Extract the [x, y] coordinate from the center of the cell holding the provided text.  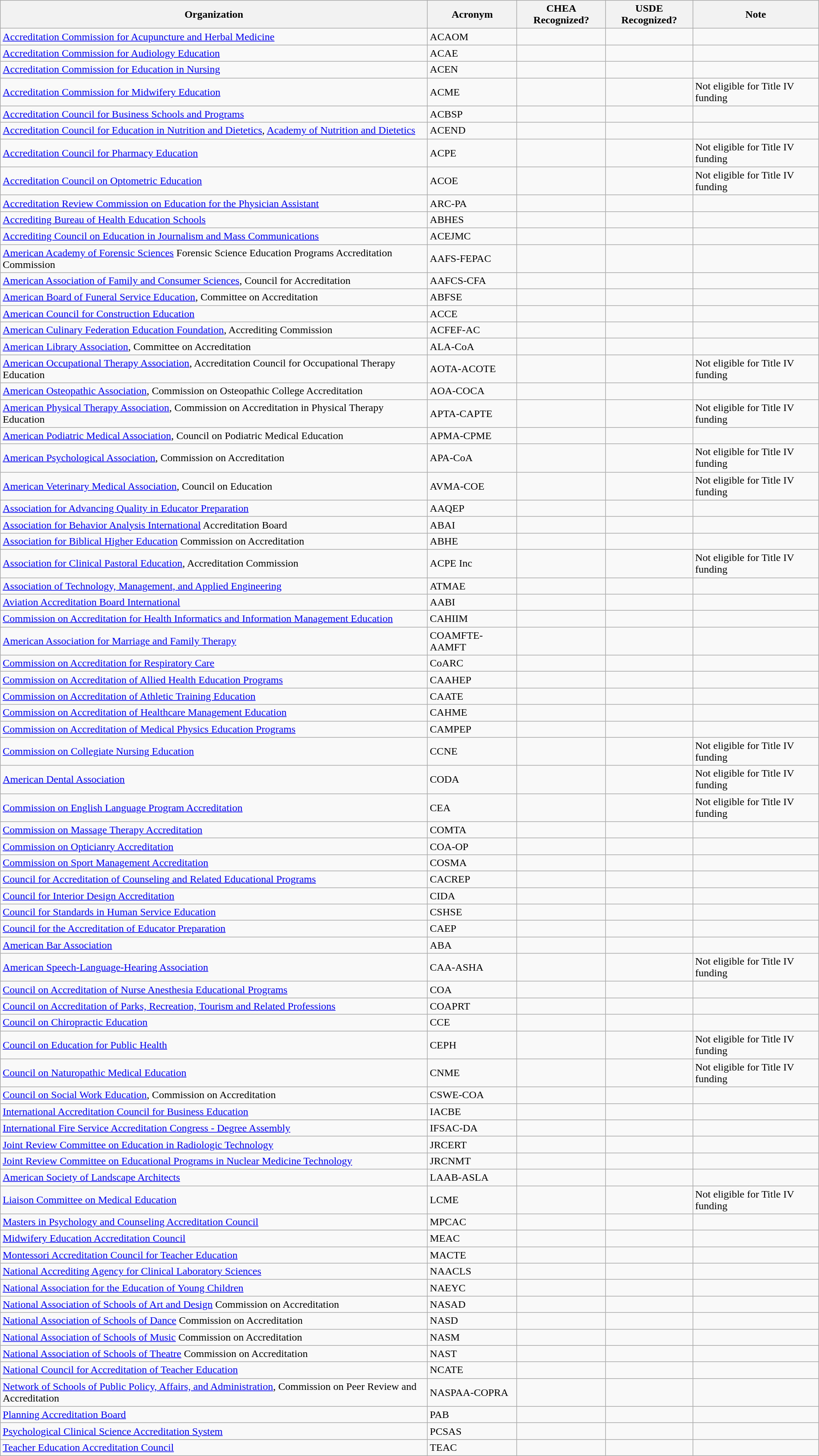
CoARC [473, 663]
American Academy of Forensic Sciences Forensic Science Education Programs Accreditation Commission [214, 258]
CIDA [473, 896]
Commission on Sport Management Accreditation [214, 863]
LCME [473, 1200]
Commission on Accreditation of Athletic Training Education [214, 696]
AVMA-COE [473, 486]
Joint Review Committee on Educational Programs in Nuclear Medicine Technology [214, 1161]
COMTA [473, 830]
CODA [473, 780]
Council for Interior Design Accreditation [214, 896]
ARC-PA [473, 203]
ACAOM [473, 37]
International Accreditation Council for Business Education [214, 1112]
AABI [473, 602]
NCATE [473, 1370]
JRCERT [473, 1144]
ACFEF-AC [473, 330]
Planning Accreditation Board [214, 1415]
Masters in Psychology and Counseling Accreditation Council [214, 1222]
CAHIIM [473, 619]
Council for the Accreditation of Educator Preparation [214, 929]
National Council for Accreditation of Teacher Education [214, 1370]
AAFS-FEPAC [473, 258]
American Association of Family and Consumer Sciences, Council for Accreditation [214, 281]
American Podiatric Medical Association, Council on Podiatric Medical Education [214, 436]
Association for Advancing Quality in Educator Preparation [214, 508]
ACBSP [473, 114]
American Society of Landscape Architects [214, 1177]
Council for Accreditation of Counseling and Related Educational Programs [214, 879]
American Bar Association [214, 945]
Commission on Opticianry Accreditation [214, 846]
American Council for Construction Education [214, 314]
Accreditation Commission for Acupuncture and Herbal Medicine [214, 37]
ACPE [473, 153]
Montessori Accreditation Council for Teacher Education [214, 1255]
CAAHEP [473, 680]
ABHES [473, 220]
Commission on Accreditation for Respiratory Care [214, 663]
Accreditation Council for Business Schools and Programs [214, 114]
ABHE [473, 541]
NASAD [473, 1304]
ACEJMC [473, 236]
Council on Education for Public Health [214, 1045]
APMA-CPME [473, 436]
NAST [473, 1354]
Note [756, 15]
CAHME [473, 713]
Association for Clinical Pastoral Education, Accreditation Commission [214, 564]
Accreditation Council for Education in Nutrition and Dietetics, Academy of Nutrition and Dietetics [214, 131]
Commission on Accreditation of Allied Health Education Programs [214, 680]
Aviation Accreditation Board International [214, 602]
AAQEP [473, 508]
AAFCS-CFA [473, 281]
American Dental Association [214, 780]
COA-OP [473, 846]
American Occupational Therapy Association, Accreditation Council for Occupational Therapy Education [214, 369]
IACBE [473, 1112]
Joint Review Committee on Education in Radiologic Technology [214, 1144]
American Osteopathic Association, Commission on Osteopathic College Accreditation [214, 391]
CEPH [473, 1045]
National Association for the Education of Young Children [214, 1288]
Accrediting Bureau of Health Education Schools [214, 220]
CCNE [473, 751]
ACME [473, 92]
Organization [214, 15]
American Physical Therapy Association, Commission on Accreditation in Physical Therapy Education [214, 413]
Accreditation Council for Pharmacy Education [214, 153]
ABAI [473, 525]
AOTA-ACOTE [473, 369]
Association of Technology, Management, and Applied Engineering [214, 586]
Council on Social Work Education, Commission on Accreditation [214, 1095]
MPCAC [473, 1222]
CACREP [473, 879]
IFSAC-DA [473, 1128]
Commission on Accreditation of Medical Physics Education Programs [214, 729]
Council on Naturopathic Medical Education [214, 1073]
Council on Accreditation of Parks, Recreation, Tourism and Related Professions [214, 1006]
CSHSE [473, 912]
Acronym [473, 15]
Council for Standards in Human Service Education [214, 912]
Accreditation Commission for Audiology Education [214, 53]
Association for Behavior Analysis International Accreditation Board [214, 525]
NAACLS [473, 1271]
Commission on English Language Program Accreditation [214, 807]
Commission on Accreditation of Healthcare Management Education [214, 713]
COSMA [473, 863]
American Veterinary Medical Association, Council on Education [214, 486]
COAPRT [473, 1006]
LAAB-ASLA [473, 1177]
MEAC [473, 1239]
Liaison Committee on Medical Education [214, 1200]
National Association of Schools of Art and Design Commission on Accreditation [214, 1304]
Psychological Clinical Science Accreditation System [214, 1431]
American Psychological Association, Commission on Accreditation [214, 458]
NASPAA-COPRA [473, 1392]
Accreditation Commission for Education in Nursing [214, 70]
APTA-CAPTE [473, 413]
CSWE-COA [473, 1095]
Commission on Collegiate Nursing Education [214, 751]
CAEP [473, 929]
PCSAS [473, 1431]
American Speech-Language-Hearing Association [214, 967]
CAA-ASHA [473, 967]
ACPE Inc [473, 564]
CHEA Recognized? [562, 15]
ATMAE [473, 586]
NASM [473, 1337]
JRCNMT [473, 1161]
CEA [473, 807]
MACTE [473, 1255]
CCE [473, 1023]
National Association of Schools of Music Commission on Accreditation [214, 1337]
Accreditation Review Commission on Education for the Physician Assistant [214, 203]
NAEYC [473, 1288]
Midwifery Education Accreditation Council [214, 1239]
AOA-COCA [473, 391]
ABFSE [473, 297]
American Association for Marriage and Family Therapy [214, 641]
Accreditation Commission for Midwifery Education [214, 92]
Network of Schools of Public Policy, Affairs, and Administration, Commission on Peer Review and Accreditation [214, 1392]
ACEND [473, 131]
USDE Recognized? [649, 15]
COAMFTE-AAMFT [473, 641]
CAATE [473, 696]
ABA [473, 945]
Association for Biblical Higher Education Commission on Accreditation [214, 541]
PAB [473, 1415]
Accrediting Council on Education in Journalism and Mass Communications [214, 236]
Teacher Education Accreditation Council [214, 1447]
American Library Association, Committee on Accreditation [214, 347]
National Association of Schools of Dance Commission on Accreditation [214, 1321]
National Association of Schools of Theatre Commission on Accreditation [214, 1354]
COA [473, 990]
National Accrediting Agency for Clinical Laboratory Sciences [214, 1271]
Commission on Accreditation for Health Informatics and Information Management Education [214, 619]
Council on Accreditation of Nurse Anesthesia Educational Programs [214, 990]
ACOE [473, 181]
CNME [473, 1073]
CAMPEP [473, 729]
Accreditation Council on Optometric Education [214, 181]
American Board of Funeral Service Education, Committee on Accreditation [214, 297]
ACCE [473, 314]
American Culinary Federation Education Foundation, Accrediting Commission [214, 330]
Commission on Massage Therapy Accreditation [214, 830]
ACEN [473, 70]
NASD [473, 1321]
Council on Chiropractic Education [214, 1023]
APA-CoA [473, 458]
International Fire Service Accreditation Congress - Degree Assembly [214, 1128]
ACAE [473, 53]
ALA-CoA [473, 347]
TEAC [473, 1447]
